Return the (x, y) coordinate for the center point of the cell that contains the specified text.  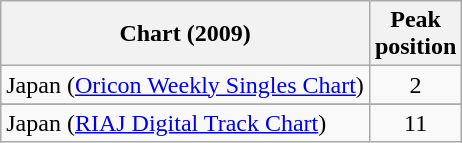
Japan (RIAJ Digital Track Chart) (186, 123)
Peakposition (415, 34)
2 (415, 85)
11 (415, 123)
Japan (Oricon Weekly Singles Chart) (186, 85)
Chart (2009) (186, 34)
